Search for the cell housing the specified text and yield its [X, Y] center coordinate. 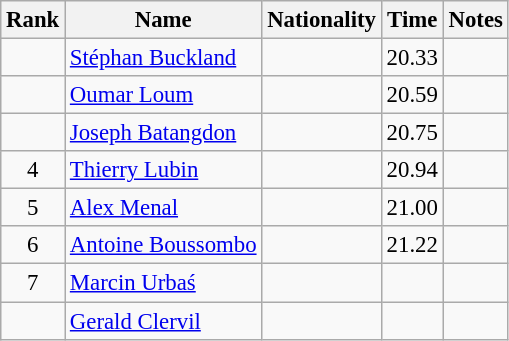
Joseph Batangdon [164, 133]
Marcin Urbaś [164, 283]
Stéphan Buckland [164, 58]
Rank [33, 20]
20.59 [412, 95]
Nationality [322, 20]
Thierry Lubin [164, 170]
4 [33, 170]
6 [33, 245]
Gerald Clervil [164, 321]
7 [33, 283]
Alex Menal [164, 208]
Notes [476, 20]
Antoine Boussombo [164, 245]
21.22 [412, 245]
21.00 [412, 208]
20.94 [412, 170]
5 [33, 208]
Name [164, 20]
Oumar Loum [164, 95]
20.33 [412, 58]
Time [412, 20]
20.75 [412, 133]
